Pinpoint the cell where the given text exists, returning its [X, Y] midpoint coordinate. 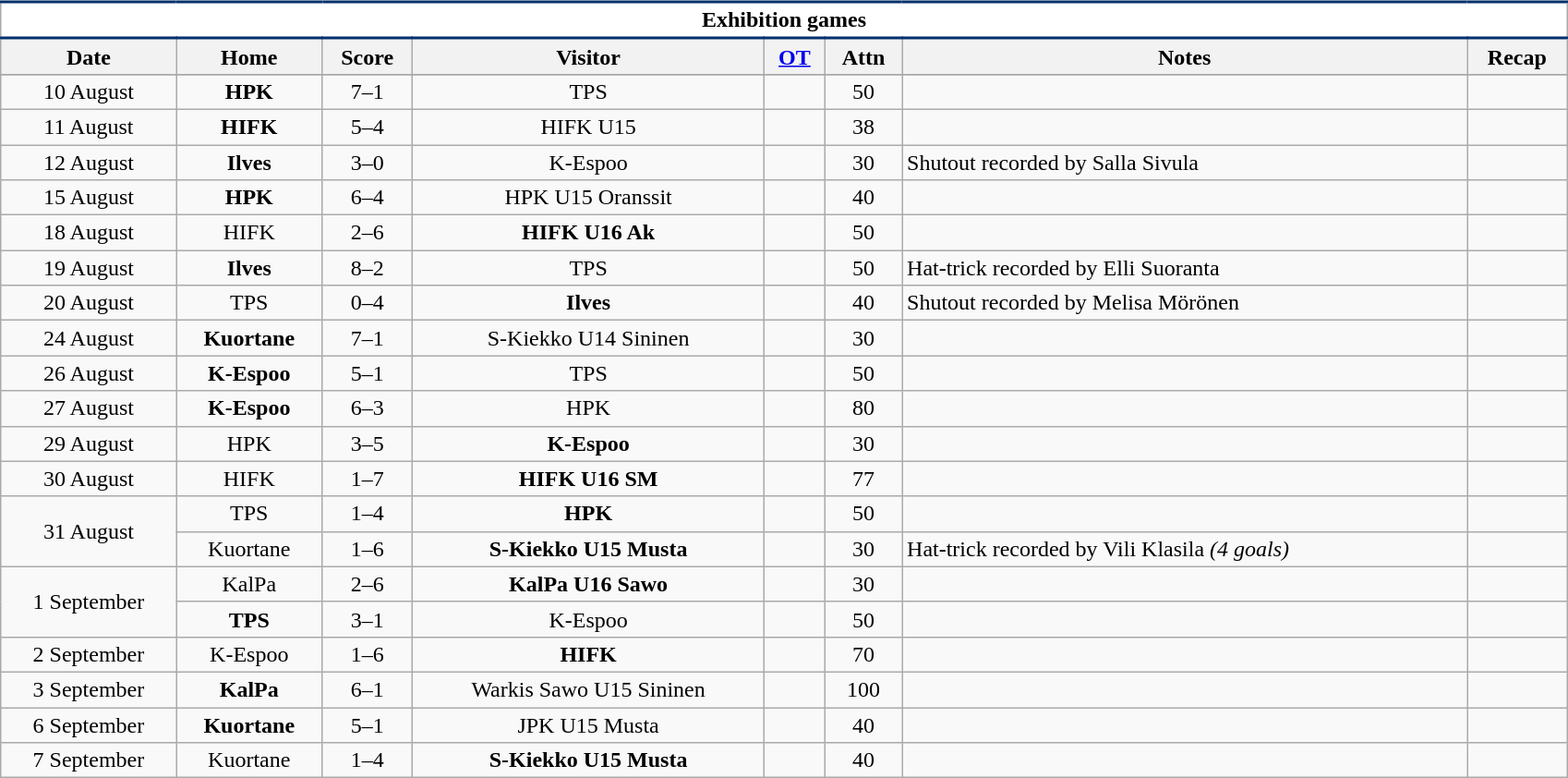
Hat-trick recorded by Vili Klasila (4 goals) [1185, 549]
Score [368, 57]
Notes [1185, 57]
6–4 [368, 198]
24 August [89, 338]
38 [862, 127]
Hat-trick recorded by Elli Suoranta [1185, 268]
1 September [89, 602]
Visitor [589, 57]
6–1 [368, 689]
S-Kiekko U14 Sininen [589, 338]
11 August [89, 127]
70 [862, 654]
1–7 [368, 479]
3–0 [368, 162]
3–1 [368, 619]
Warkis Sawo U15 Sininen [589, 689]
6–3 [368, 408]
HIFK U16 SM [589, 479]
Attn [862, 57]
80 [862, 408]
19 August [89, 268]
18 August [89, 233]
HIFK U16 Ak [589, 233]
6 September [89, 725]
100 [862, 689]
77 [862, 479]
3 September [89, 689]
HIFK U15 [589, 127]
3–5 [368, 444]
30 August [89, 479]
JPK U15 Musta [589, 725]
5–4 [368, 127]
Shutout recorded by Salla Sivula [1185, 162]
29 August [89, 444]
KalPa U16 Sawo [589, 584]
20 August [89, 303]
Date [89, 57]
Exhibition games [784, 20]
HPK U15 Oranssit [589, 198]
26 August [89, 373]
Recap [1517, 57]
OT [795, 57]
2 September [89, 654]
Shutout recorded by Melisa Mörönen [1185, 303]
8–2 [368, 268]
10 August [89, 91]
12 August [89, 162]
7 September [89, 760]
0–4 [368, 303]
15 August [89, 198]
27 August [89, 408]
Home [249, 57]
31 August [89, 531]
